Extract the [x, y] coordinate from the center of the cell holding the provided text.  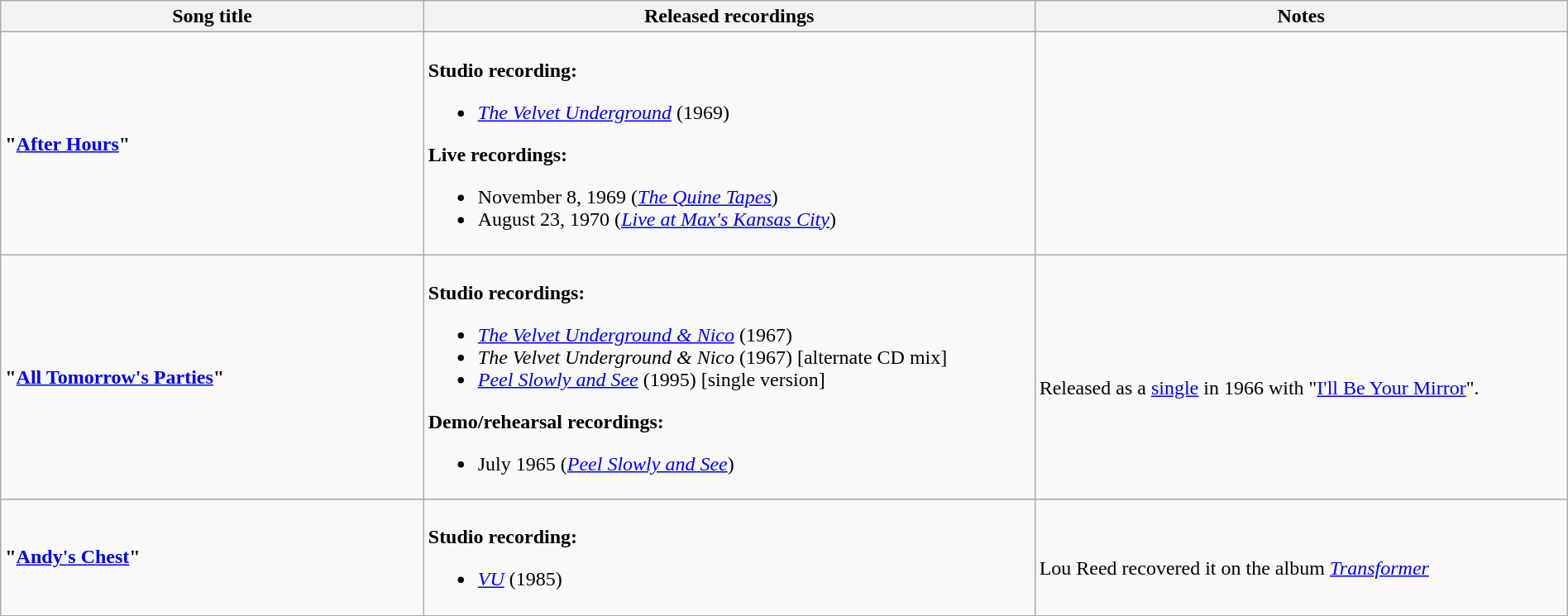
Released as a single in 1966 with "I'll Be Your Mirror". [1301, 377]
Studio recording:The Velvet Underground (1969)Live recordings:November 8, 1969 (The Quine Tapes)August 23, 1970 (Live at Max's Kansas City) [729, 144]
Notes [1301, 17]
Song title [213, 17]
"Andy's Chest" [213, 557]
"All Tomorrow's Parties" [213, 377]
Released recordings [729, 17]
"After Hours" [213, 144]
Lou Reed recovered it on the album Transformer [1301, 557]
Studio recording:VU (1985) [729, 557]
